Extract the (x, y) coordinate from the center of the cell holding the provided text.  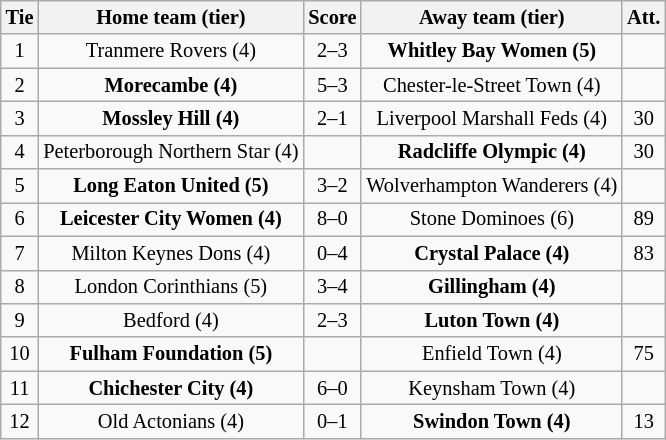
12 (20, 421)
2 (20, 85)
Bedford (4) (170, 320)
Chichester City (4) (170, 388)
0–1 (332, 421)
Att. (644, 17)
Score (332, 17)
Leicester City Women (4) (170, 219)
Fulham Foundation (5) (170, 354)
8 (20, 287)
3–4 (332, 287)
Home team (tier) (170, 17)
5–3 (332, 85)
3 (20, 118)
Away team (tier) (492, 17)
3–2 (332, 186)
89 (644, 219)
Whitley Bay Women (5) (492, 51)
6 (20, 219)
1 (20, 51)
Tie (20, 17)
8–0 (332, 219)
Milton Keynes Dons (4) (170, 253)
9 (20, 320)
Liverpool Marshall Feds (4) (492, 118)
Enfield Town (4) (492, 354)
Crystal Palace (4) (492, 253)
Wolverhampton Wanderers (4) (492, 186)
Morecambe (4) (170, 85)
11 (20, 388)
75 (644, 354)
London Corinthians (5) (170, 287)
Old Actonians (4) (170, 421)
5 (20, 186)
Radcliffe Olympic (4) (492, 152)
Mossley Hill (4) (170, 118)
Swindon Town (4) (492, 421)
10 (20, 354)
83 (644, 253)
Tranmere Rovers (4) (170, 51)
Keynsham Town (4) (492, 388)
2–1 (332, 118)
Stone Dominoes (6) (492, 219)
7 (20, 253)
0–4 (332, 253)
13 (644, 421)
Peterborough Northern Star (4) (170, 152)
4 (20, 152)
Luton Town (4) (492, 320)
Gillingham (4) (492, 287)
Long Eaton United (5) (170, 186)
Chester-le-Street Town (4) (492, 85)
6–0 (332, 388)
